For the text-containing cell, return its midpoint in [x, y] coordinate format. 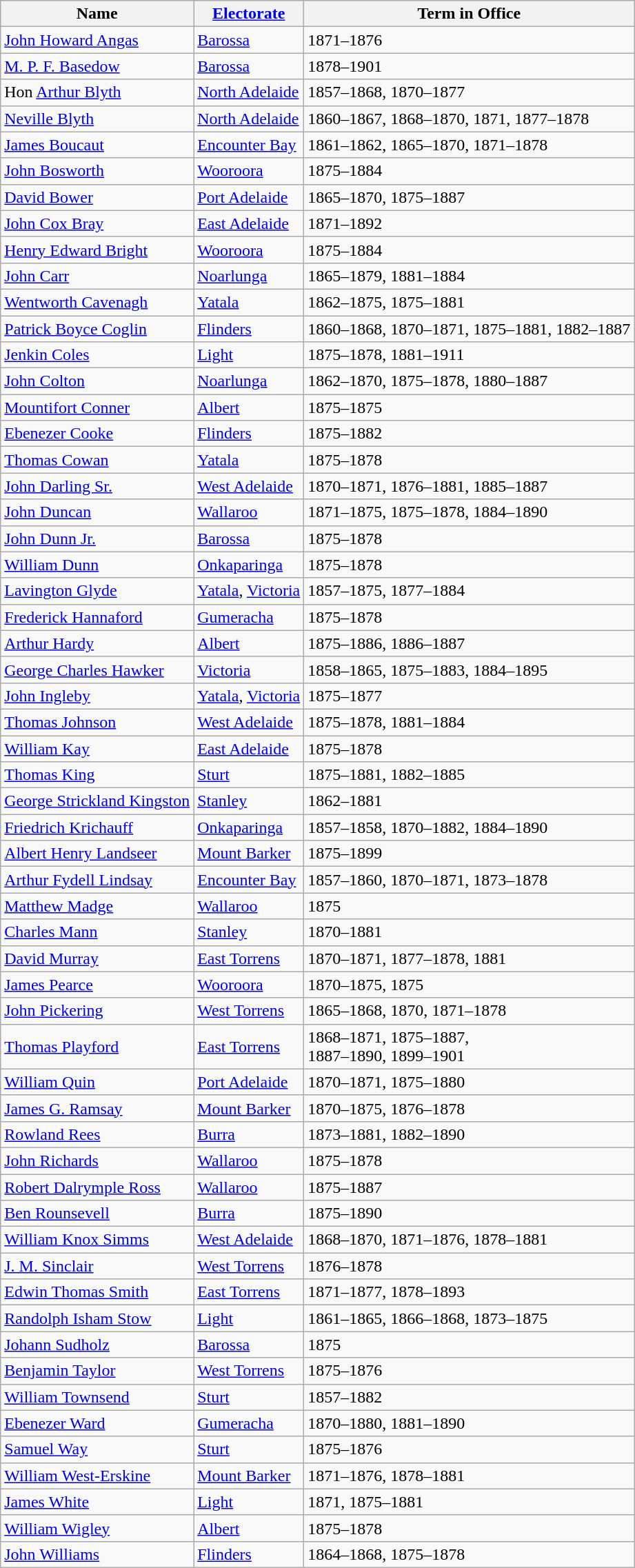
William Kay [97, 748]
Electorate [249, 14]
1875–1875 [469, 408]
1862–1881 [469, 801]
Ebenezer Cooke [97, 434]
Thomas Playford [97, 1047]
1860–1868, 1870–1871, 1875–1881, 1882–1887 [469, 329]
1873–1881, 1882–1890 [469, 1134]
Edwin Thomas Smith [97, 1292]
Jenkin Coles [97, 355]
John Howard Angas [97, 40]
Ebenezer Ward [97, 1423]
Henry Edward Bright [97, 250]
Matthew Madge [97, 906]
1862–1870, 1875–1878, 1880–1887 [469, 381]
1857–1858, 1870–1882, 1884–1890 [469, 827]
John Darling Sr. [97, 486]
1865–1870, 1875–1887 [469, 197]
1857–1875, 1877–1884 [469, 591]
1875–1886, 1886–1887 [469, 643]
1875–1899 [469, 854]
John Cox Bray [97, 223]
1858–1865, 1875–1883, 1884–1895 [469, 670]
William Knox Simms [97, 1240]
William Townsend [97, 1397]
1875–1890 [469, 1214]
1870–1875, 1876–1878 [469, 1108]
James Pearce [97, 985]
James G. Ramsay [97, 1108]
Ben Rounsevell [97, 1214]
1871–1875, 1875–1878, 1884–1890 [469, 512]
1870–1880, 1881–1890 [469, 1423]
Neville Blyth [97, 119]
Thomas Johnson [97, 722]
Hon Arthur Blyth [97, 92]
George Strickland Kingston [97, 801]
George Charles Hawker [97, 670]
Johann Sudholz [97, 1345]
John Bosworth [97, 171]
1857–1882 [469, 1397]
1857–1860, 1870–1871, 1873–1878 [469, 880]
Robert Dalrymple Ross [97, 1187]
Thomas King [97, 775]
J. M. Sinclair [97, 1266]
1875–1877 [469, 696]
Term in Office [469, 14]
William Wigley [97, 1528]
John Ingleby [97, 696]
John Pickering [97, 1011]
Lavington Glyde [97, 591]
Victoria [249, 670]
James White [97, 1502]
David Murray [97, 958]
William Dunn [97, 565]
1870–1881 [469, 932]
1875–1887 [469, 1187]
1870–1871, 1877–1878, 1881 [469, 958]
1878–1901 [469, 66]
Friedrich Krichauff [97, 827]
John Richards [97, 1160]
Thomas Cowan [97, 460]
1875–1878, 1881–1911 [469, 355]
John Dunn Jr. [97, 539]
1876–1878 [469, 1266]
Mountifort Conner [97, 408]
Patrick Boyce Coglin [97, 329]
1865–1868, 1870, 1871–1878 [469, 1011]
Arthur Hardy [97, 643]
Name [97, 14]
Arthur Fydell Lindsay [97, 880]
John Williams [97, 1554]
1862–1875, 1875–1881 [469, 302]
Randolph Isham Stow [97, 1318]
Rowland Rees [97, 1134]
William West-Erskine [97, 1476]
1868–1871, 1875–1887,1887–1890, 1899–1901 [469, 1047]
1870–1875, 1875 [469, 985]
1857–1868, 1870–1877 [469, 92]
John Colton [97, 381]
1871–1876, 1878–1881 [469, 1476]
M. P. F. Basedow [97, 66]
1871–1892 [469, 223]
1870–1871, 1875–1880 [469, 1082]
1870–1871, 1876–1881, 1885–1887 [469, 486]
William Quin [97, 1082]
1871–1876 [469, 40]
James Boucaut [97, 145]
1864–1868, 1875–1878 [469, 1554]
Samuel Way [97, 1449]
John Duncan [97, 512]
1875–1878, 1881–1884 [469, 722]
Wentworth Cavenagh [97, 302]
Frederick Hannaford [97, 617]
1865–1879, 1881–1884 [469, 276]
1861–1865, 1866–1868, 1873–1875 [469, 1318]
Charles Mann [97, 932]
1861–1862, 1865–1870, 1871–1878 [469, 145]
Albert Henry Landseer [97, 854]
David Bower [97, 197]
Benjamin Taylor [97, 1371]
John Carr [97, 276]
1875–1881, 1882–1885 [469, 775]
1868–1870, 1871–1876, 1878–1881 [469, 1240]
1871–1877, 1878–1893 [469, 1292]
1860–1867, 1868–1870, 1871, 1877–1878 [469, 119]
1871, 1875–1881 [469, 1502]
1875–1882 [469, 434]
